Provide the [x, y] coordinate of the cell's center where the given text is located.  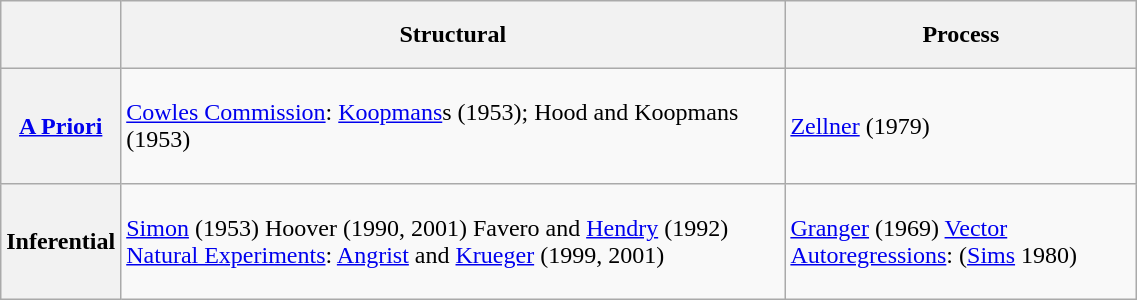
Zellner (1979) [961, 126]
Structural [453, 35]
Granger (1969) Vector Autoregressions: (Sims 1980) [961, 242]
Inferential [61, 242]
Simon (1953) Hoover (1990, 2001) Favero and Hendry (1992) Natural Experiments: Angrist and Krueger (1999, 2001) [453, 242]
Cowles Commission: Koopmanss (1953); Hood and Koopmans (1953) [453, 126]
Process [961, 35]
A Priori [61, 126]
